Return [X, Y] of the center of cell containing provided text 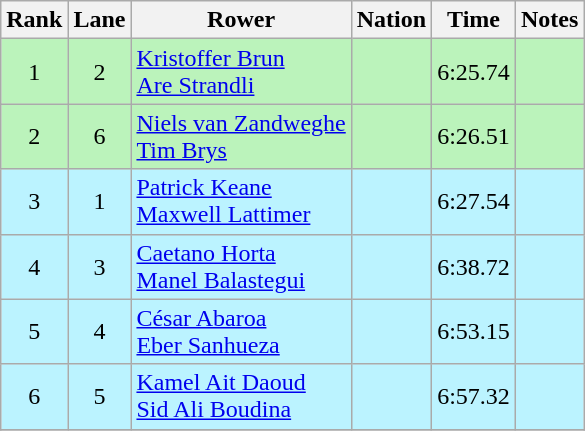
Rank [34, 20]
6:53.15 [474, 332]
Kristoffer BrunAre Strandli [241, 72]
Notes [549, 20]
Patrick KeaneMaxwell Lattimer [241, 202]
Lane [100, 20]
César AbaroaEber Sanhueza [241, 332]
Kamel Ait DaoudSid Ali Boudina [241, 396]
6:26.51 [474, 136]
Time [474, 20]
6:25.74 [474, 72]
6:38.72 [474, 266]
Nation [391, 20]
Rower [241, 20]
6:57.32 [474, 396]
Caetano HortaManel Balastegui [241, 266]
6:27.54 [474, 202]
Niels van ZandwegheTim Brys [241, 136]
